From the cell containing the given text, extract its center point as (x, y) coordinate. 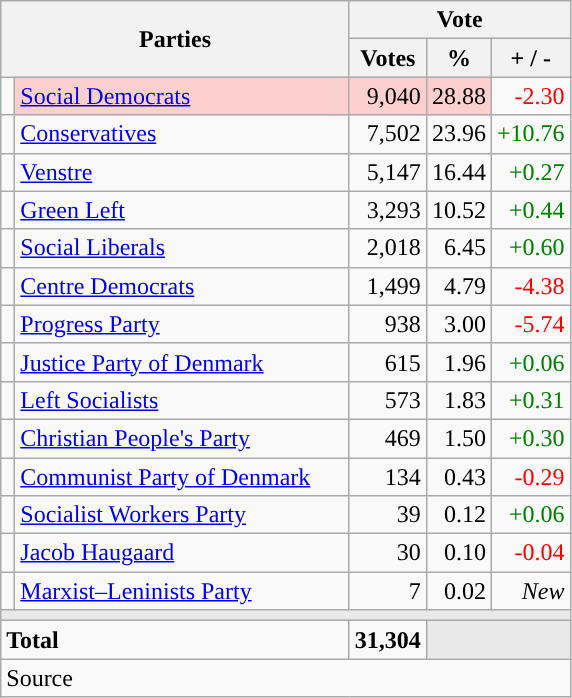
16.44 (458, 172)
Total (176, 640)
Justice Party of Denmark (182, 362)
+10.76 (530, 134)
10.52 (458, 210)
+0.60 (530, 248)
4.79 (458, 286)
+0.44 (530, 210)
Christian People's Party (182, 438)
938 (388, 324)
Progress Party (182, 324)
-5.74 (530, 324)
615 (388, 362)
-0.29 (530, 477)
New (530, 591)
% (458, 58)
Parties (176, 39)
3.00 (458, 324)
469 (388, 438)
+0.27 (530, 172)
0.02 (458, 591)
-2.30 (530, 96)
0.43 (458, 477)
+ / - (530, 58)
0.12 (458, 515)
7 (388, 591)
Source (286, 678)
5,147 (388, 172)
+0.31 (530, 400)
30 (388, 553)
Venstre (182, 172)
31,304 (388, 640)
Jacob Haugaard (182, 553)
39 (388, 515)
Socialist Workers Party (182, 515)
7,502 (388, 134)
+0.30 (530, 438)
2,018 (388, 248)
Vote (460, 20)
Conservatives (182, 134)
Centre Democrats (182, 286)
Social Liberals (182, 248)
1.50 (458, 438)
134 (388, 477)
1.96 (458, 362)
-0.04 (530, 553)
23.96 (458, 134)
1,499 (388, 286)
Votes (388, 58)
Social Democrats (182, 96)
Marxist–Leninists Party (182, 591)
-4.38 (530, 286)
Green Left (182, 210)
9,040 (388, 96)
0.10 (458, 553)
6.45 (458, 248)
3,293 (388, 210)
Left Socialists (182, 400)
1.83 (458, 400)
Communist Party of Denmark (182, 477)
28.88 (458, 96)
573 (388, 400)
